Locate the cell with the specified text and output its (X, Y) center coordinate. 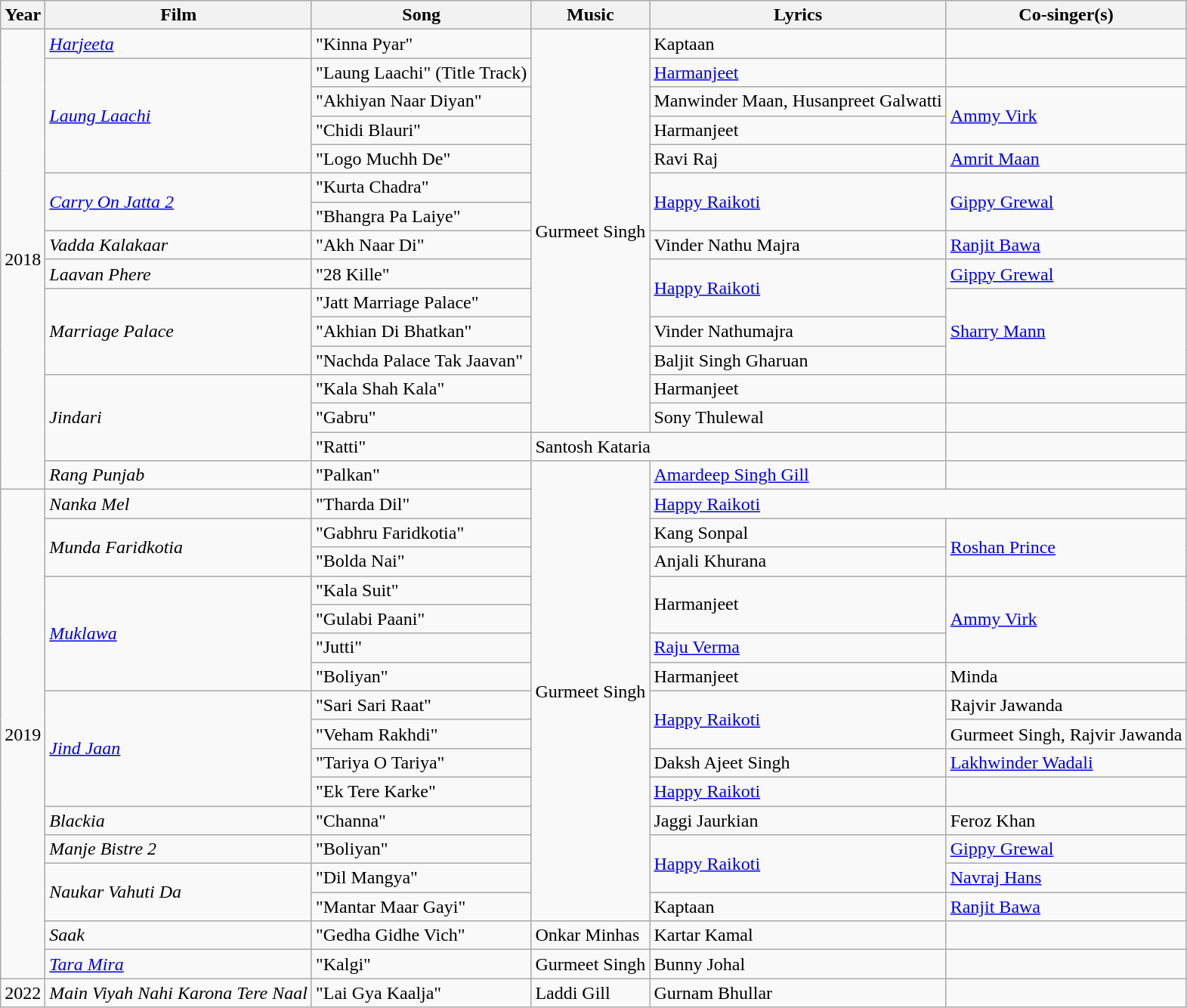
"Logo Muchh De" (421, 159)
Gurnam Bhullar (798, 993)
"Kalgi" (421, 964)
"Laung Laachi" (Title Track) (421, 73)
Lyrics (798, 15)
Rang Punjab (178, 475)
"Ek Tere Karke" (421, 791)
Marriage Palace (178, 331)
Onkar Minhas (591, 935)
Sharry Mann (1066, 331)
Amardeep Singh Gill (798, 475)
Harjeeta (178, 44)
"Channa" (421, 820)
Music (591, 15)
"Jutti" (421, 648)
"Gedha Gidhe Vich" (421, 935)
"Akhiyan Naar Diyan" (421, 101)
Baljit Singh Gharuan (798, 360)
"Tharda Dil" (421, 504)
"Bhangra Pa Laiye" (421, 216)
"Akhian Di Bhatkan" (421, 331)
Laung Laachi (178, 116)
Amrit Maan (1066, 159)
"Dil Mangya" (421, 878)
Song (421, 15)
Carry On Jatta 2 (178, 202)
Year (23, 15)
Manwinder Maan, Husanpreet Galwatti (798, 101)
Gurmeet Singh, Rajvir Jawanda (1066, 734)
"Akh Naar Di" (421, 245)
"Ratti" (421, 447)
Vinder Nathu Majra (798, 245)
"Kala Shah Kala" (421, 389)
Laddi Gill (591, 993)
"Jatt Marriage Palace" (421, 302)
Nanka Mel (178, 504)
Ravi Raj (798, 159)
"Kurta Chadra" (421, 187)
Navraj Hans (1066, 878)
"28 Kille" (421, 274)
Minda (1066, 676)
"Bolda Nai" (421, 561)
2019 (23, 734)
Santosh Kataria (739, 447)
Laavan Phere (178, 274)
"Gabru" (421, 418)
"Gabhru Faridkotia" (421, 533)
Sony Thulewal (798, 418)
"Sari Sari Raat" (421, 705)
Saak (178, 935)
Muklawa (178, 633)
Munda Faridkotia (178, 547)
"Lai Gya Kaalja" (421, 993)
Tara Mira (178, 964)
Lakhwinder Wadali (1066, 762)
Vinder Nathumajra (798, 331)
"Kala Suit" (421, 590)
Blackia (178, 820)
Jind Jaan (178, 748)
Roshan Prince (1066, 547)
Anjali Khurana (798, 561)
"Veham Rakhdi" (421, 734)
Co-singer(s) (1066, 15)
Bunny Johal (798, 964)
Kang Sonpal (798, 533)
Vadda Kalakaar (178, 245)
"Mantar Maar Gayi" (421, 907)
Feroz Khan (1066, 820)
Naukar Vahuti Da (178, 892)
Jindari (178, 418)
"Chidi Blauri" (421, 130)
"Kinna Pyar" (421, 44)
Manje Bistre 2 (178, 849)
Main Viyah Nahi Karona Tere Naal (178, 993)
Daksh Ajeet Singh (798, 762)
"Gulabi Paani" (421, 619)
"Tariya O Tariya" (421, 762)
Rajvir Jawanda (1066, 705)
Raju Verma (798, 648)
2022 (23, 993)
"Palkan" (421, 475)
"Nachda Palace Tak Jaavan" (421, 360)
Kartar Kamal (798, 935)
Film (178, 15)
Jaggi Jaurkian (798, 820)
2018 (23, 260)
